Find where the given text appears and provide that cell's center as (x, y) coordinate. 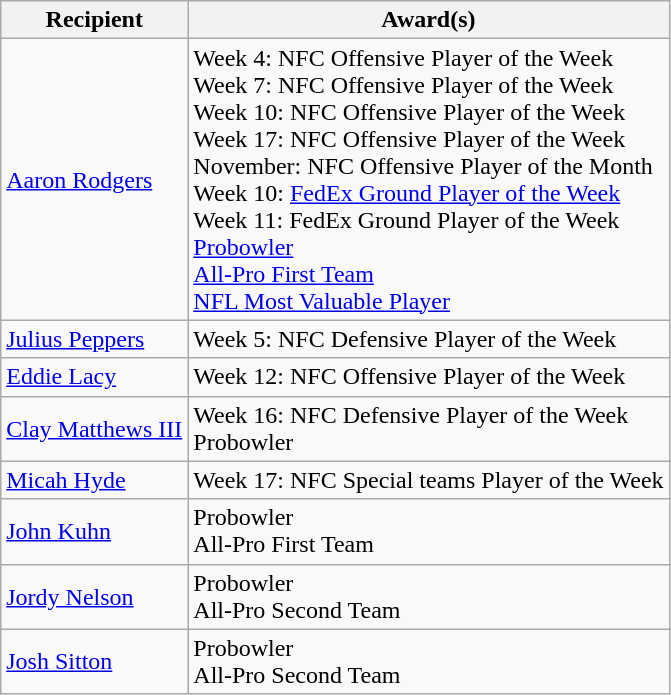
Week 16: NFC Defensive Player of the WeekProbowler (428, 428)
Jordy Nelson (94, 596)
Clay Matthews III (94, 428)
Award(s) (428, 20)
Eddie Lacy (94, 377)
Micah Hyde (94, 480)
Week 17: NFC Special teams Player of the Week (428, 480)
Week 5: NFC Defensive Player of the Week (428, 339)
Josh Sitton (94, 662)
Week 12: NFC Offensive Player of the Week (428, 377)
Aaron Rodgers (94, 180)
ProbowlerAll-Pro First Team (428, 532)
Julius Peppers (94, 339)
Recipient (94, 20)
John Kuhn (94, 532)
